Pinpoint the cell where the given text exists, returning its (X, Y) midpoint coordinate. 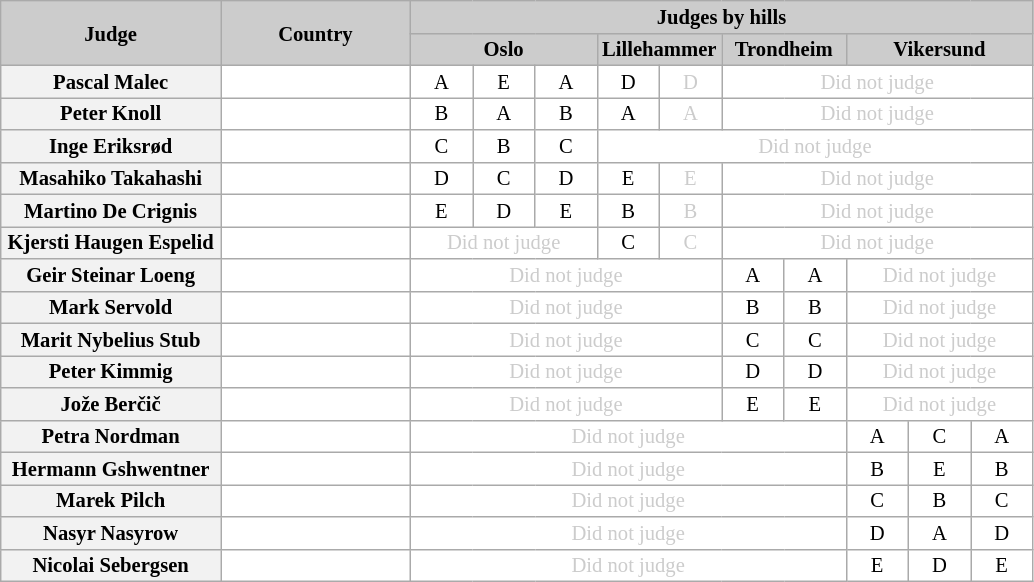
Judge (111, 32)
Jože Berčič (111, 404)
Oslo (504, 49)
Petra Nordman (111, 436)
Judges by hills (721, 16)
Peter Kimmig (111, 371)
Geir Steinar Loeng (111, 274)
Martino De Crignis (111, 210)
Country (315, 32)
Nicolai Sebergsen (111, 565)
Hermann Gshwentner (111, 468)
Lillehammer (659, 49)
Mark Servold (111, 307)
Inge Eriksrød (111, 146)
Masahiko Takahashi (111, 178)
Marek Pilch (111, 500)
Pascal Malec (111, 81)
Peter Knoll (111, 113)
Trondheim (784, 49)
Kjersti Haugen Espelid (111, 242)
Vikersund (940, 49)
Nasyr Nasyrow (111, 532)
Marit Nybelius Stub (111, 339)
